From the cell containing the given text, extract its center point as (X, Y) coordinate. 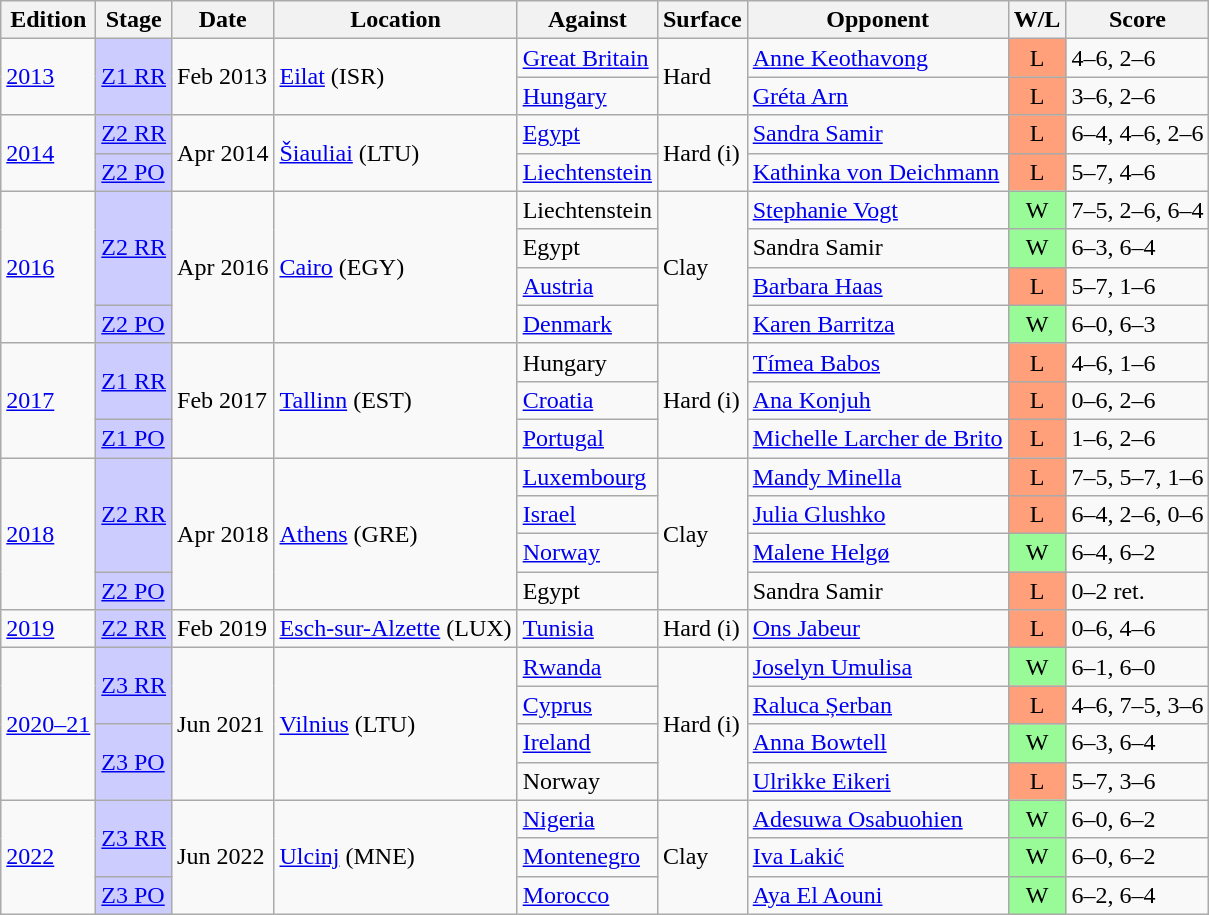
Location (396, 20)
Date (223, 20)
Feb 2019 (223, 629)
7–5, 5–7, 1–6 (1138, 477)
Stage (134, 20)
Athens (GRE) (396, 534)
Apr 2016 (223, 267)
Ons Jabeur (878, 629)
Jun 2022 (223, 857)
6–2, 6–4 (1138, 895)
6–4, 2–6, 0–6 (1138, 515)
Israel (587, 515)
Apr 2014 (223, 153)
Julia Glushko (878, 515)
Anna Bowtell (878, 743)
6–4, 6–2 (1138, 553)
Edition (48, 20)
6–1, 6–0 (1138, 667)
5–7, 1–6 (1138, 286)
6–0, 6–3 (1138, 324)
Eilat (ISR) (396, 77)
2013 (48, 77)
Feb 2013 (223, 77)
Malene Helgø (878, 553)
Z1 PO (134, 438)
Feb 2017 (223, 400)
Rwanda (587, 667)
2022 (48, 857)
Luxembourg (587, 477)
Aya El Aouni (878, 895)
Šiauliai (LTU) (396, 153)
Michelle Larcher de Brito (878, 438)
Anne Keothavong (878, 58)
7–5, 2–6, 6–4 (1138, 210)
Iva Lakić (878, 857)
Denmark (587, 324)
2014 (48, 153)
Joselyn Umulisa (878, 667)
Kathinka von Deichmann (878, 172)
Portugal (587, 438)
Against (587, 20)
Cairo (EGY) (396, 267)
Raluca Șerban (878, 705)
2018 (48, 534)
Stephanie Vogt (878, 210)
Ana Konjuh (878, 400)
4–6, 2–6 (1138, 58)
Apr 2018 (223, 534)
Cyprus (587, 705)
Karen Barritza (878, 324)
6–4, 4–6, 2–6 (1138, 134)
1–6, 2–6 (1138, 438)
Great Britain (587, 58)
Surface (702, 20)
4–6, 7–5, 3–6 (1138, 705)
Tímea Babos (878, 362)
2019 (48, 629)
Ulcinj (MNE) (396, 857)
Esch-sur-Alzette (LUX) (396, 629)
Hard (702, 77)
2020–21 (48, 724)
Croatia (587, 400)
Austria (587, 286)
Tunisia (587, 629)
W/L (1037, 20)
2016 (48, 267)
0–6, 4–6 (1138, 629)
0–6, 2–6 (1138, 400)
Jun 2021 (223, 724)
Gréta Arn (878, 96)
Barbara Haas (878, 286)
Score (1138, 20)
Tallinn (EST) (396, 400)
3–6, 2–6 (1138, 96)
Nigeria (587, 819)
Ulrikke Eikeri (878, 781)
Adesuwa Osabuohien (878, 819)
Vilnius (LTU) (396, 724)
Mandy Minella (878, 477)
2017 (48, 400)
Morocco (587, 895)
Montenegro (587, 857)
5–7, 3–6 (1138, 781)
Opponent (878, 20)
5–7, 4–6 (1138, 172)
4–6, 1–6 (1138, 362)
0–2 ret. (1138, 591)
Ireland (587, 743)
